Provide the (X, Y) coordinate of the cell's center where the given text is located.  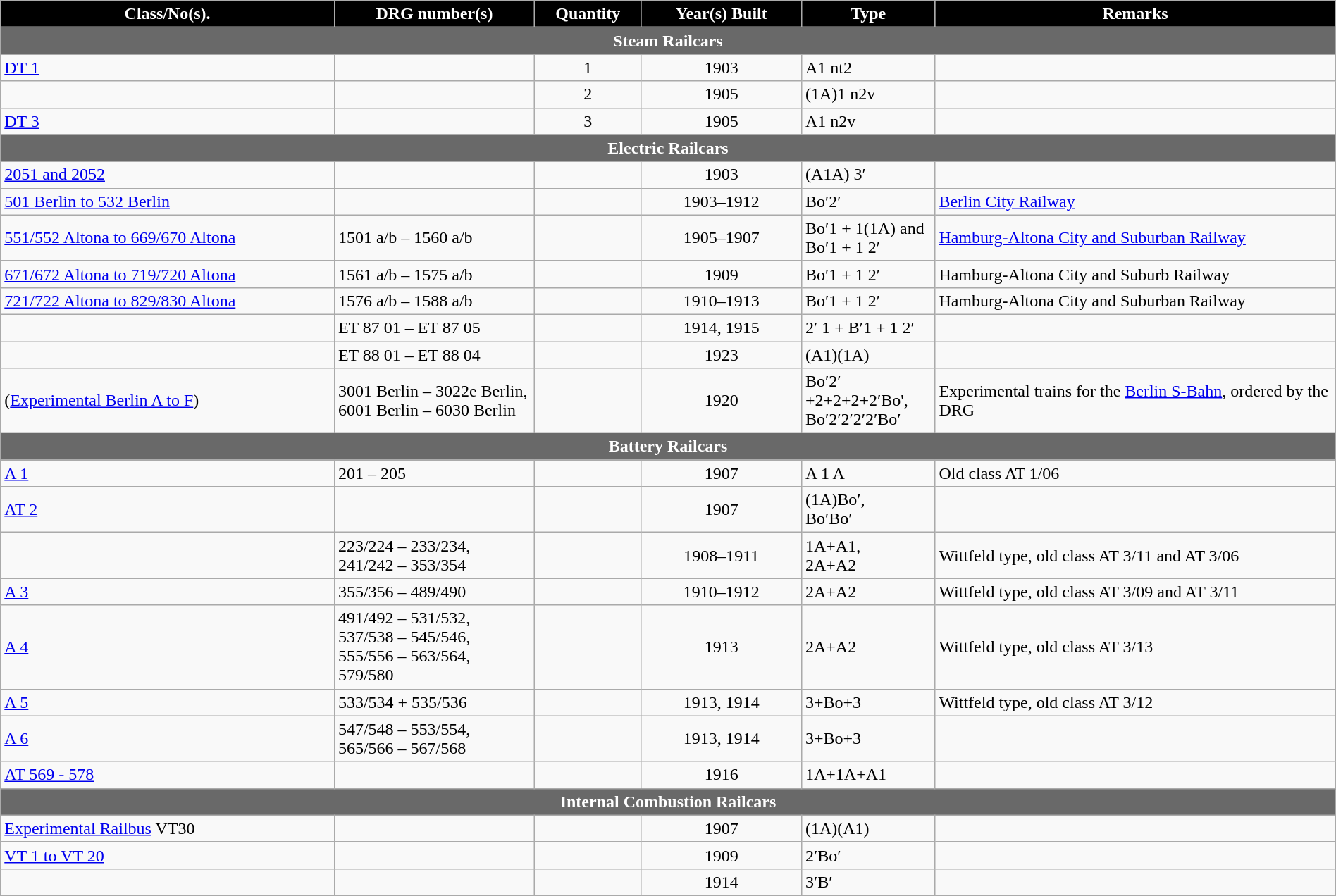
1A+1A+A1 (868, 775)
533/534 + 535/536 (434, 702)
491/492 – 531/532,537/538 – 545/546,555/556 – 563/564,579/580 (434, 647)
ET 88 01 – ET 88 04 (434, 354)
1908–1911 (722, 555)
A1 nt2 (868, 68)
2051 and 2052 (168, 175)
2 (588, 94)
Remarks (1135, 14)
(Experimental Berlin A to F) (168, 401)
1914, 1915 (722, 328)
Berlin City Railway (1135, 201)
Electric Railcars (668, 148)
(A1A) 3′ (868, 175)
DT 3 (168, 121)
Internal Combustion Railcars (668, 802)
A 5 (168, 702)
Experimental Railbus VT30 (168, 828)
1920 (722, 401)
Wittfeld type, old class AT 3/09 and AT 3/11 (1135, 592)
1905–1907 (722, 238)
A 1 (168, 473)
3 (588, 121)
Hamburg-Altona City and Suburb Railway (1135, 274)
547/548 – 553/554,565/566 – 567/568 (434, 738)
1910–1913 (722, 301)
1914 (722, 882)
1923 (722, 354)
Class/No(s). (168, 14)
DRG number(s) (434, 14)
721/722 Altona to 829/830 Altona (168, 301)
Year(s) Built (722, 14)
551/552 Altona to 669/670 Altona (168, 238)
(1A)(A1) (868, 828)
ET 87 01 – ET 87 05 (434, 328)
1916 (722, 775)
A 6 (168, 738)
Wittfeld type, old class AT 3/13 (1135, 647)
Old class AT 1/06 (1135, 473)
201 – 205 (434, 473)
A 3 (168, 592)
Bo′2′ (868, 201)
1913 (722, 647)
(1A)Bo′,Bo′Bo′ (868, 510)
Steam Railcars (668, 41)
501 Berlin to 532 Berlin (168, 201)
671/672 Altona to 719/720 Altona (168, 274)
Wittfeld type, old class AT 3/11 and AT 3/06 (1135, 555)
Quantity (588, 14)
1910–1912 (722, 592)
2′ 1 + B′1 + 1 2′ (868, 328)
1A+A1,2A+A2 (868, 555)
1561 a/b – 1575 a/b (434, 274)
1576 a/b – 1588 a/b (434, 301)
DT 1 (168, 68)
A 1 A (868, 473)
355/356 – 489/490 (434, 592)
3′B′ (868, 882)
1 (588, 68)
A 4 (168, 647)
AT 569 - 578 (168, 775)
(A1)(1A) (868, 354)
1903–1912 (722, 201)
Bo′1 + 1(1A) and Bo′1 + 1 2′ (868, 238)
Bo′2′+2+2+2+2′Bo',Bo′2′2′2′2′Bo′ (868, 401)
Type (868, 14)
AT 2 (168, 510)
Experimental trains for the Berlin S-Bahn, ordered by the DRG (1135, 401)
223/224 – 233/234,241/242 – 353/354 (434, 555)
Wittfeld type, old class AT 3/12 (1135, 702)
1501 a/b – 1560 a/b (434, 238)
A1 n2v (868, 121)
2′Bo′ (868, 855)
(1A)1 n2v (868, 94)
3001 Berlin – 3022e Berlin,6001 Berlin – 6030 Berlin (434, 401)
Battery Railcars (668, 447)
VT 1 to VT 20 (168, 855)
